For the text-containing cell, return its midpoint in [X, Y] coordinate format. 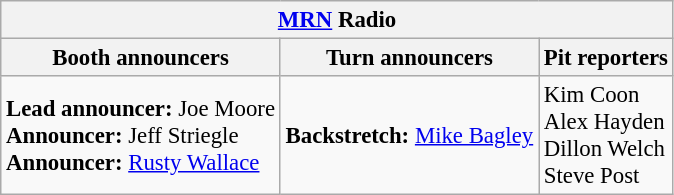
Booth announcers [141, 58]
Pit reporters [606, 58]
Backstretch: Mike Bagley [409, 136]
MRN Radio [338, 20]
Kim CoonAlex HaydenDillon WelchSteve Post [606, 136]
Turn announcers [409, 58]
Lead announcer: Joe MooreAnnouncer: Jeff StriegleAnnouncer: Rusty Wallace [141, 136]
